Detect which cell encompasses the target text, then output its [x, y] center coordinate. 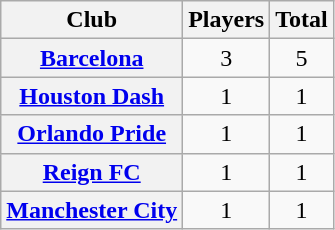
Players [226, 20]
Reign FC [92, 172]
Orlando Pride [92, 134]
Barcelona [92, 58]
Club [92, 20]
Manchester City [92, 210]
Total [302, 20]
5 [302, 58]
Houston Dash [92, 96]
3 [226, 58]
